Provide the (x, y) coordinate of the cell's center where the given text is located.  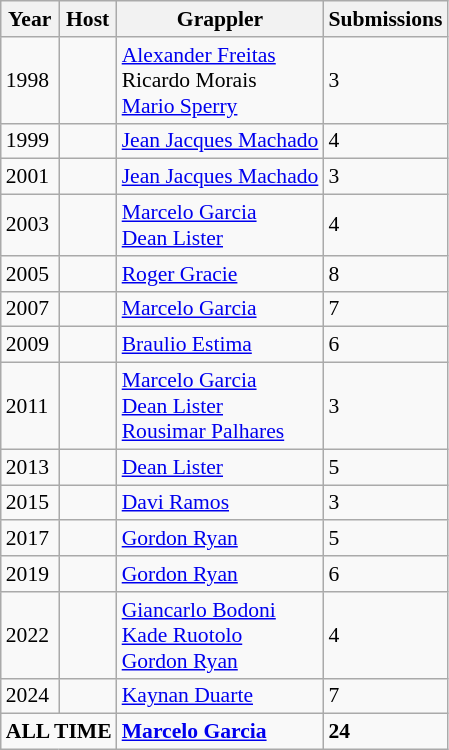
2007 (30, 309)
Marcelo Garcia Dean Lister Rousimar Palhares (220, 406)
2001 (30, 177)
Host (88, 19)
2009 (30, 345)
2022 (30, 636)
Braulio Estima (220, 345)
1998 (30, 80)
2017 (30, 539)
2024 (30, 696)
Submissions (385, 19)
ALL TIME (59, 732)
2019 (30, 574)
2015 (30, 503)
Dean Lister (220, 467)
2003 (30, 226)
Alexander Freitas Ricardo Morais Mario Sperry (220, 80)
2011 (30, 406)
8 (385, 274)
Kaynan Duarte (220, 696)
2013 (30, 467)
2005 (30, 274)
Marcelo Garcia Dean Lister (220, 226)
24 (385, 732)
Davi Ramos (220, 503)
Grappler (220, 19)
Year (30, 19)
Giancarlo Bodoni Kade Ruotolo Gordon Ryan (220, 636)
1999 (30, 141)
Roger Gracie (220, 274)
